Detect which cell encompasses the target text, then output its (x, y) center coordinate. 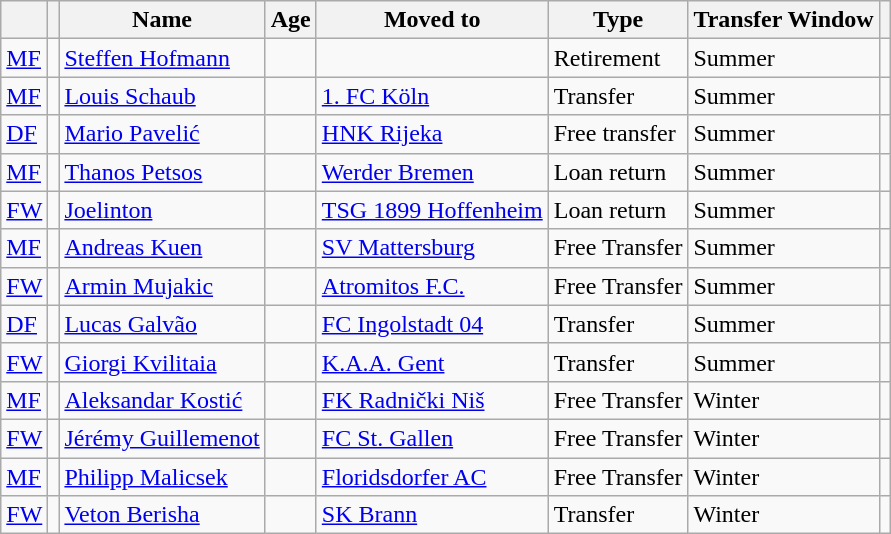
Joelinton (162, 210)
Veton Berisha (162, 515)
Moved to (432, 20)
Louis Schaub (162, 96)
FC St. Gallen (432, 438)
K.A.A. Gent (432, 362)
Thanos Petsos (162, 172)
Giorgi Kvilitaia (162, 362)
FC Ingolstadt 04 (432, 324)
Steffen Hofmann (162, 58)
Armin Mujakic (162, 286)
Mario Pavelić (162, 134)
Floridsdorfer AC (432, 477)
FK Radnički Niš (432, 400)
Werder Bremen (432, 172)
TSG 1899 Hoffenheim (432, 210)
SK Brann (432, 515)
Atromitos F.C. (432, 286)
Retirement (618, 58)
Type (618, 20)
Aleksandar Kostić (162, 400)
Free transfer (618, 134)
Andreas Kuen (162, 248)
SV Mattersburg (432, 248)
Philipp Malicsek (162, 477)
Age (290, 20)
Transfer Window (784, 20)
Jérémy Guillemenot (162, 438)
1. FC Köln (432, 96)
Name (162, 20)
HNK Rijeka (432, 134)
Lucas Galvão (162, 324)
